Identify which cell holds the provided text, then report its [x, y] central coordinate. 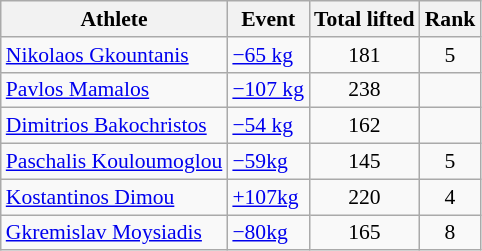
165 [364, 233]
Pavlos Mamalos [114, 90]
Dimitrios Bakochristos [114, 126]
Event [268, 19]
−54 kg [268, 126]
8 [450, 233]
4 [450, 197]
−80kg [268, 233]
238 [364, 90]
181 [364, 55]
Nikolaos Gkountanis [114, 55]
162 [364, 126]
Gkremislav Moysiadis [114, 233]
Kostantinos Dimou [114, 197]
220 [364, 197]
145 [364, 162]
Total lifted [364, 19]
−59kg [268, 162]
Paschalis Kouloumoglou [114, 162]
Rank [450, 19]
Athlete [114, 19]
−65 kg [268, 55]
−107 kg [268, 90]
+107kg [268, 197]
